Search for the cell housing the specified text and yield its (x, y) center coordinate. 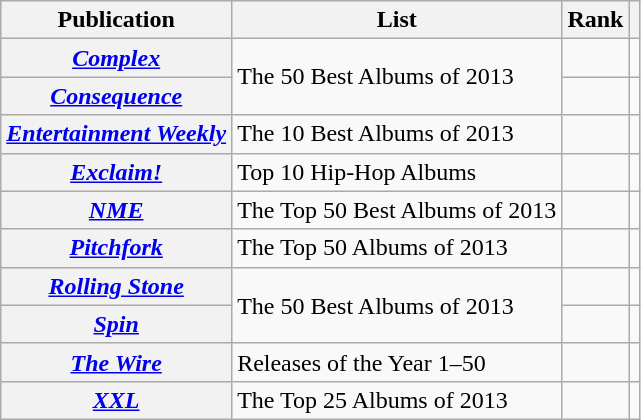
Rolling Stone (116, 286)
Spin (116, 324)
Exclaim! (116, 172)
The Top 50 Albums of 2013 (397, 248)
Pitchfork (116, 248)
The Top 50 Best Albums of 2013 (397, 210)
The 10 Best Albums of 2013 (397, 134)
Consequence (116, 96)
Top 10 Hip-Hop Albums (397, 172)
Releases of the Year 1–50 (397, 362)
NME (116, 210)
List (397, 20)
The Wire (116, 362)
Entertainment Weekly (116, 134)
Publication (116, 20)
The Top 25 Albums of 2013 (397, 400)
Rank (596, 20)
Complex (116, 58)
XXL (116, 400)
